Capture the cell that displays the provided text and extract its [X, Y] central coordinate. 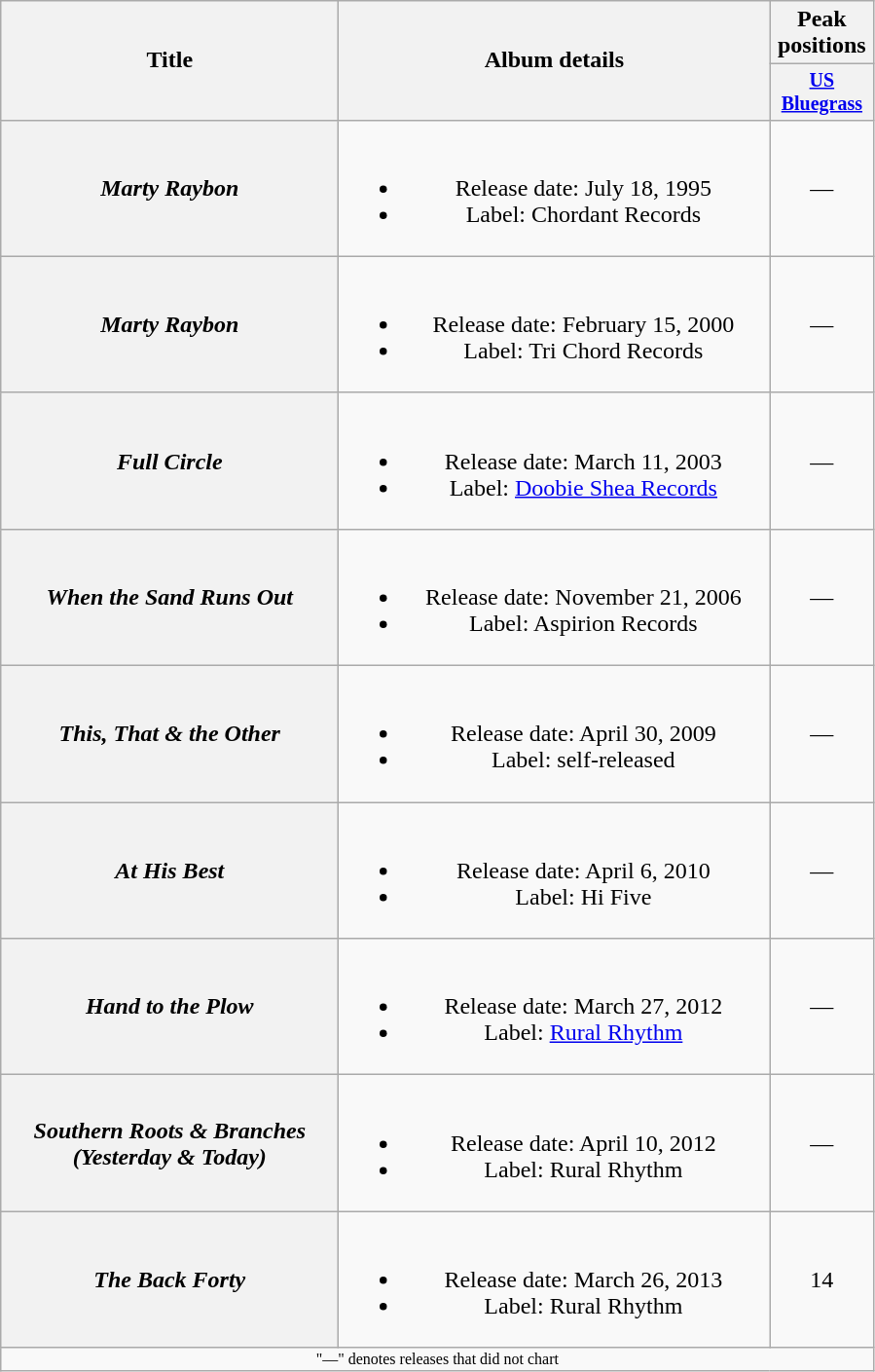
Release date: March 11, 2003Label: Doobie Shea Records [555, 461]
Title [169, 60]
Full Circle [169, 461]
Album details [555, 60]
This, That & the Other [169, 734]
When the Sand Runs Out [169, 597]
Release date: November 21, 2006Label: Aspirion Records [555, 597]
Peak positions [821, 33]
The Back Forty [169, 1279]
Release date: March 27, 2012Label: Rural Rhythm [555, 1007]
Release date: April 10, 2012Label: Rural Rhythm [555, 1143]
"—" denotes releases that did not chart [438, 1359]
Southern Roots & Branches (Yesterday & Today) [169, 1143]
Release date: February 15, 2000Label: Tri Chord Records [555, 324]
Release date: July 18, 1995Label: Chordant Records [555, 188]
14 [821, 1279]
Hand to the Plow [169, 1007]
Release date: April 30, 2009Label: self-released [555, 734]
At His Best [169, 871]
US Bluegrass [821, 92]
Release date: March 26, 2013Label: Rural Rhythm [555, 1279]
Release date: April 6, 2010Label: Hi Five [555, 871]
